Output the [x, y] coordinate of the center of the cell containing the given text.  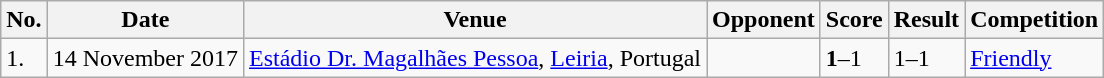
Estádio Dr. Magalhães Pessoa, Leiria, Portugal [476, 58]
Competition [1034, 20]
Score [854, 20]
Venue [476, 20]
14 November 2017 [145, 58]
Friendly [1034, 58]
Opponent [763, 20]
Result [926, 20]
Date [145, 20]
1. [24, 58]
No. [24, 20]
